For the text-containing cell, return its midpoint in (x, y) coordinate format. 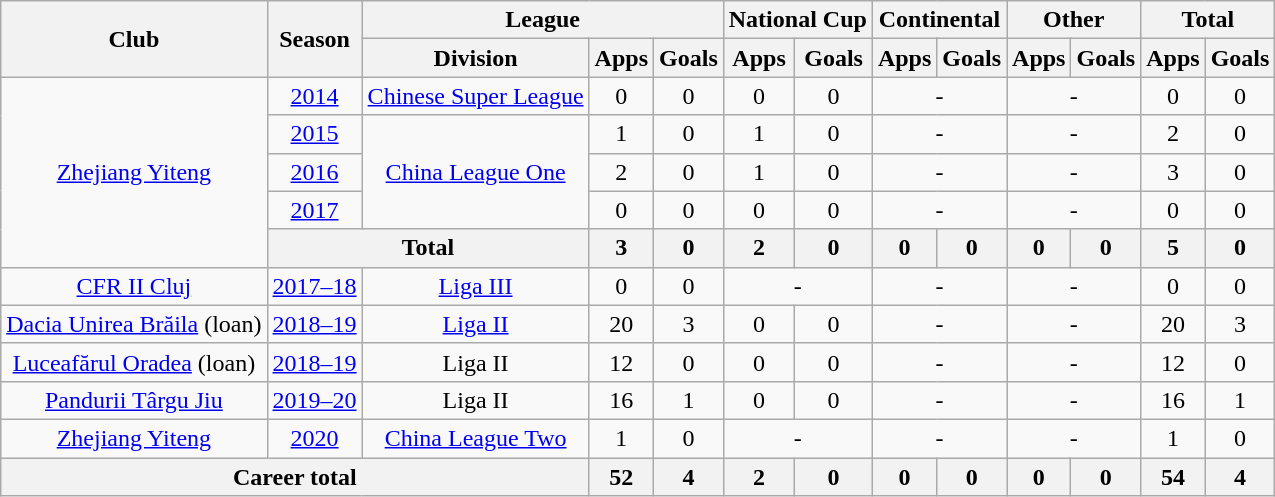
Career total (295, 477)
Luceafărul Oradea (loan) (134, 362)
League (542, 20)
Division (476, 58)
Other (1074, 20)
2017–18 (314, 286)
National Cup (798, 20)
Season (314, 39)
Pandurii Târgu Jiu (134, 400)
2019–20 (314, 400)
Liga III (476, 286)
China League Two (476, 438)
Club (134, 39)
2016 (314, 172)
CFR II Cluj (134, 286)
2014 (314, 96)
Chinese Super League (476, 96)
2015 (314, 134)
2017 (314, 210)
China League One (476, 172)
5 (1173, 248)
2020 (314, 438)
Dacia Unirea Brăila (loan) (134, 324)
54 (1173, 477)
52 (621, 477)
Continental (939, 20)
